Identify which cell holds the provided text, then report its (x, y) central coordinate. 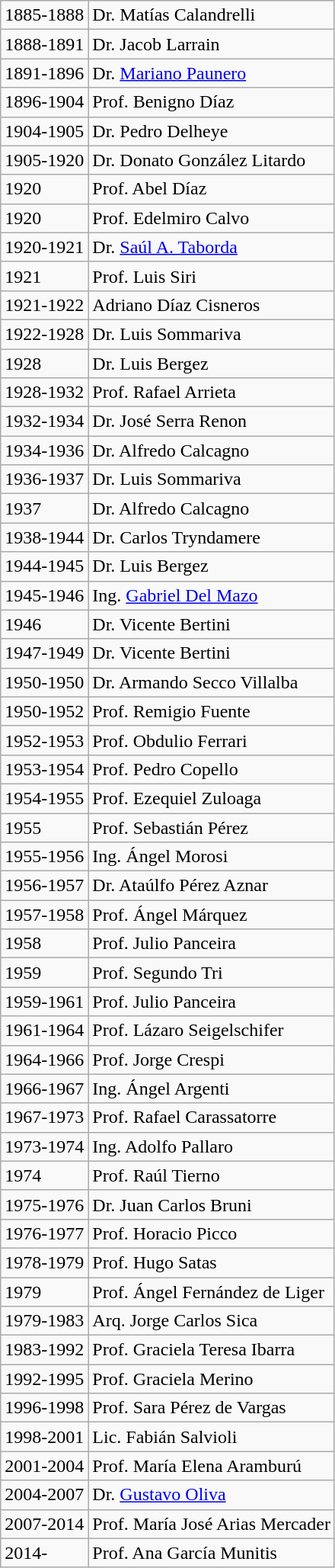
Prof. Raúl Tierno (212, 1175)
1937 (44, 508)
1888-1891 (44, 44)
1975-1976 (44, 1204)
1885-1888 (44, 15)
Prof. Jorge Crespi (212, 1060)
Prof. Luis Siri (212, 276)
Prof. Sara Pérez de Vargas (212, 1408)
Prof. Rafael Arrieta (212, 393)
1947-1949 (44, 653)
1954-1955 (44, 798)
1992-1995 (44, 1379)
1904-1905 (44, 131)
Prof. Hugo Satas (212, 1262)
Prof. Edelmiro Calvo (212, 218)
1921 (44, 276)
1976-1977 (44, 1233)
1973-1974 (44, 1146)
Prof. Ángel Fernández de Liger (212, 1292)
1964-1966 (44, 1060)
Prof. Lázaro Seigelschifer (212, 1031)
1936-1937 (44, 479)
Prof. Abel Díaz (212, 189)
1959-1961 (44, 1002)
1979-1983 (44, 1321)
1946 (44, 624)
1921-1922 (44, 305)
1891-1896 (44, 73)
1896-1904 (44, 102)
Prof. Obdulio Ferrari (212, 740)
1950-1952 (44, 711)
1957-1958 (44, 915)
Prof. Graciela Merino (212, 1379)
Dr. Matías Calandrelli (212, 15)
1920-1921 (44, 247)
1998-2001 (44, 1437)
Prof. Horacio Picco (212, 1233)
Dr. Carlos Tryndamere (212, 537)
1952-1953 (44, 740)
Dr. Juan Carlos Bruni (212, 1204)
Dr. Saúl A. Taborda (212, 247)
1959 (44, 973)
1934-1936 (44, 451)
Prof. María Elena Aramburú (212, 1466)
1932-1934 (44, 422)
Dr. Armando Secco Villalba (212, 682)
Ing. Ángel Morosi (212, 857)
Dr. Mariano Paunero (212, 73)
1979 (44, 1292)
Dr. Pedro Delheye (212, 131)
1950-1950 (44, 682)
1928 (44, 364)
Prof. Ángel Márquez (212, 915)
1996-1998 (44, 1408)
2014- (44, 1553)
Lic. Fabián Salvioli (212, 1437)
Dr. Jacob Larrain (212, 44)
1956-1957 (44, 886)
1961-1964 (44, 1031)
Prof. María José Arias Mercader (212, 1524)
Prof. Segundo Tri (212, 973)
Prof. Ezequiel Zuloaga (212, 798)
1967-1973 (44, 1117)
Dr. Donato González Litardo (212, 160)
Prof. Benigno Díaz (212, 102)
2004-2007 (44, 1495)
1955 (44, 827)
Dr. José Serra Renon (212, 422)
1953-1954 (44, 769)
Prof. Ana García Munitis (212, 1553)
2007-2014 (44, 1524)
1955-1956 (44, 857)
1938-1944 (44, 537)
1966-1967 (44, 1089)
Prof. Sebastián Pérez (212, 827)
1974 (44, 1175)
Prof. Graciela Teresa Ibarra (212, 1350)
Ing. Adolfo Pallaro (212, 1146)
Prof. Rafael Carassatorre (212, 1117)
Ing. Gabriel Del Mazo (212, 595)
1978-1979 (44, 1262)
Dr. Ataúlfo Pérez Aznar (212, 886)
Prof. Pedro Copello (212, 769)
1944-1945 (44, 566)
1945-1946 (44, 595)
Dr. Gustavo Oliva (212, 1495)
Prof. Remigio Fuente (212, 711)
2001-2004 (44, 1466)
1928-1932 (44, 393)
Adriano Díaz Cisneros (212, 305)
1922-1928 (44, 334)
Arq. Jorge Carlos Sica (212, 1321)
1905-1920 (44, 160)
1958 (44, 944)
1983-1992 (44, 1350)
Ing. Ángel Argenti (212, 1089)
